Capture the cell that displays the provided text and extract its [X, Y] central coordinate. 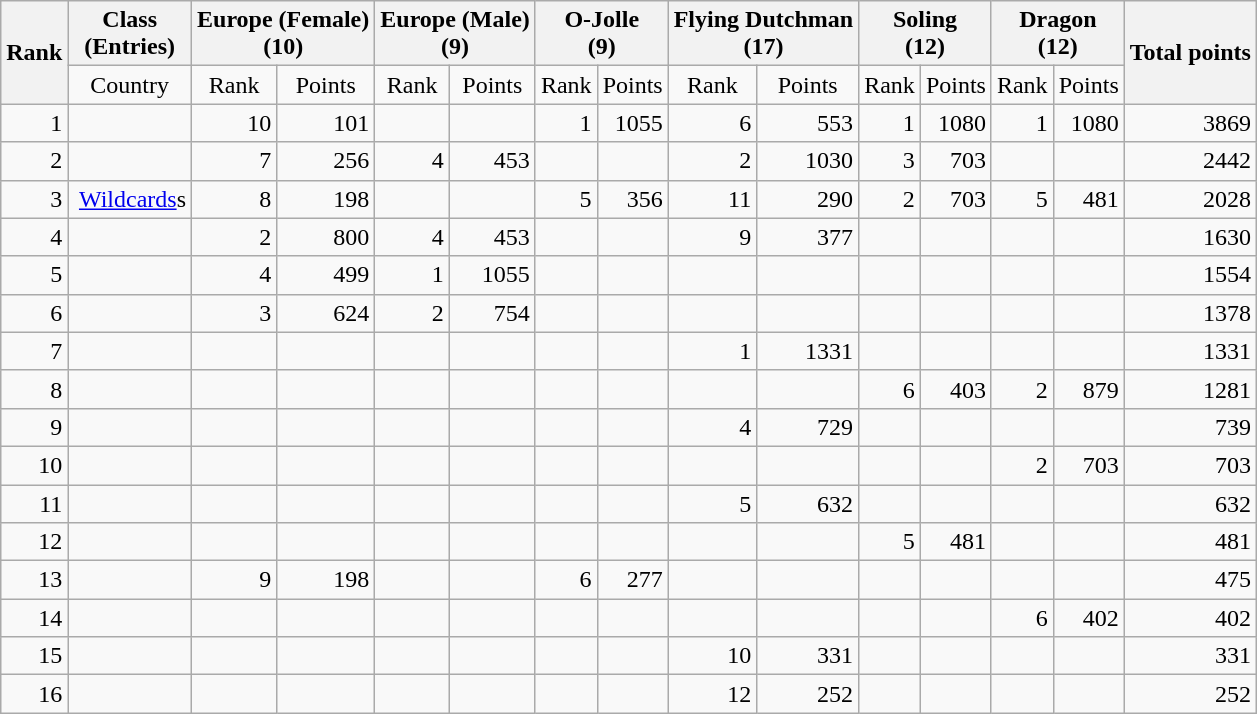
356 [632, 199]
499 [326, 275]
101 [326, 123]
1630 [1190, 237]
256 [326, 161]
Europe (Female)(10) [284, 34]
Country [130, 85]
553 [808, 123]
754 [492, 313]
Soling(12) [926, 34]
2028 [1190, 199]
16 [34, 694]
Flying Dutchman(17) [763, 34]
13 [34, 580]
1554 [1190, 275]
2442 [1190, 161]
879 [1088, 389]
403 [956, 389]
800 [326, 237]
377 [808, 237]
624 [326, 313]
Wildcardss [130, 199]
3869 [1190, 123]
739 [1190, 427]
O-Jolle(9) [602, 34]
1030 [808, 161]
Dragon(12) [1058, 34]
277 [632, 580]
14 [34, 618]
Class(Entries) [130, 34]
290 [808, 199]
729 [808, 427]
15 [34, 656]
475 [1190, 580]
1378 [1190, 313]
1281 [1190, 389]
Total points [1190, 52]
Europe (Male)(9) [456, 34]
